Determine the [x, y] coordinate at the center of the cell enclosing the given text.  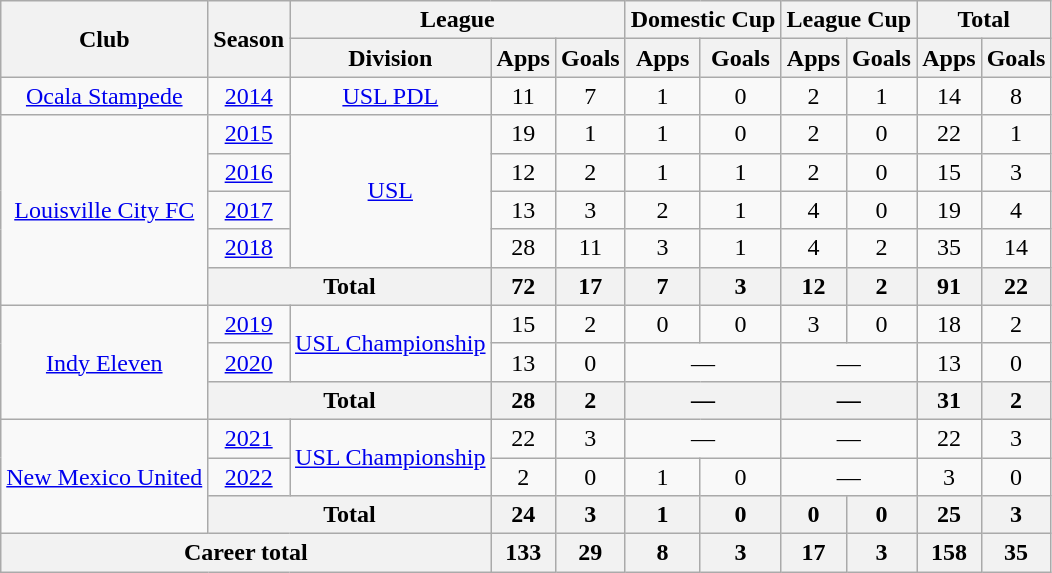
Division [391, 58]
Domestic Cup [703, 20]
League [458, 20]
USL PDL [391, 96]
Career total [246, 553]
2022 [249, 477]
133 [523, 553]
USL [391, 191]
Club [104, 39]
31 [949, 400]
2018 [249, 248]
League Cup [849, 20]
2017 [249, 210]
2020 [249, 362]
Indy Eleven [104, 362]
Louisville City FC [104, 210]
24 [523, 515]
72 [523, 286]
2016 [249, 172]
158 [949, 553]
Ocala Stampede [104, 96]
2015 [249, 134]
25 [949, 515]
New Mexico United [104, 476]
29 [590, 553]
2014 [249, 96]
2021 [249, 438]
18 [949, 324]
91 [949, 286]
Season [249, 39]
2019 [249, 324]
